Scan for the cell matching the given text and deliver its (X, Y) coordinate at center. 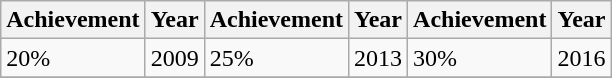
2009 (174, 58)
30% (480, 58)
25% (276, 58)
20% (73, 58)
2013 (378, 58)
2016 (582, 58)
